Identify which cell holds the provided text, then report its (x, y) central coordinate. 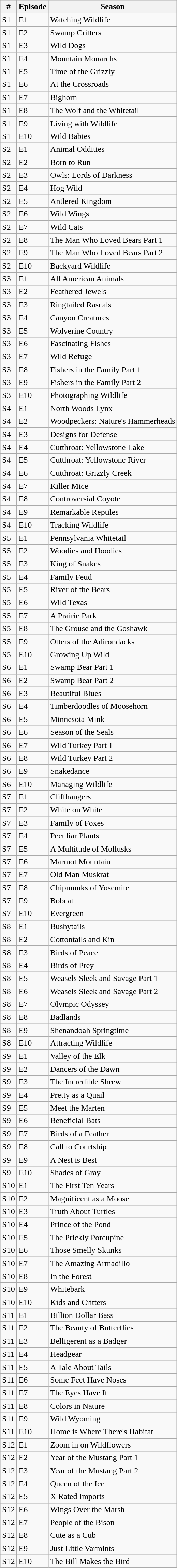
North Woods Lynx (113, 408)
Zoom in on Wildflowers (113, 1445)
Year of the Mustang Part 1 (113, 1458)
Those Smelly Skunks (113, 1250)
Badlands (113, 1017)
Home is Where There's Habitat (113, 1432)
Family Feud (113, 577)
Minnesota Mink (113, 719)
Beautiful Blues (113, 693)
X Rated Imports (113, 1497)
Pretty as a Quail (113, 1095)
Season (113, 7)
Backyard Wildlife (113, 266)
Valley of the Elk (113, 1056)
Year of the Mustang Part 2 (113, 1471)
All American Animals (113, 279)
Woodies and Hoodies (113, 551)
The Man Who Loved Bears Part 2 (113, 253)
Cottontails and Kin (113, 939)
Belligerent as a Badger (113, 1341)
King of Snakes (113, 564)
Family of Foxes (113, 823)
Woodpeckers: Nature's Hammerheads (113, 421)
Feathered Jewels (113, 292)
Cutthroat: Grizzly Creek (113, 473)
Episode (32, 7)
The Incredible Shrew (113, 1082)
Cliffhangers (113, 797)
Wild Wings (113, 214)
Controversial Coyote (113, 499)
Beneficial Bats (113, 1121)
Meet the Marten (113, 1108)
The First Ten Years (113, 1185)
Bighorn (113, 97)
Remarkable Reptiles (113, 512)
Living with Wildlife (113, 123)
Fascinating Fishes (113, 343)
Wild Wyoming (113, 1419)
Kids and Critters (113, 1302)
Shenandoah Springtime (113, 1030)
Wild Cats (113, 227)
Dancers of the Dawn (113, 1069)
Pennsylvania Whitetail (113, 538)
Weasels Sleek and Savage Part 2 (113, 991)
Birds of Prey (113, 965)
# (9, 7)
Headgear (113, 1354)
Cutthroat: Yellowstone Lake (113, 447)
Fishers in the Family Part 1 (113, 369)
Wings Over the Marsh (113, 1509)
Cute as a Cub (113, 1535)
Wolverine Country (113, 330)
Wild Texas (113, 603)
Hog Wild (113, 188)
Weasels Sleek and Savage Part 1 (113, 978)
Fishers in the Family Part 2 (113, 383)
Olympic Odyssey (113, 1004)
Swamp Bear Part 2 (113, 680)
Managing Wildlife (113, 784)
The Prickly Porcupine (113, 1238)
A Nest is Best (113, 1160)
Wild Babies (113, 136)
Attracting Wildlife (113, 1043)
Whitebark (113, 1289)
Otters of the Adirondacks (113, 642)
Just Little Varmints (113, 1548)
The Grouse and the Goshawk (113, 629)
Owls: Lords of Darkness (113, 175)
Truth About Turtles (113, 1212)
Billion Dollar Bass (113, 1315)
A Prairie Park (113, 616)
Wild Refuge (113, 356)
The Amazing Armadillo (113, 1263)
Timberdoodles of Moosehorn (113, 706)
Wild Turkey Part 2 (113, 758)
Swamp Bear Part 1 (113, 667)
Antlered Kingdom (113, 201)
Killer Mice (113, 486)
River of the Bears (113, 590)
Tracking Wildlife (113, 525)
Growing Up Wild (113, 654)
A Tale About Tails (113, 1367)
Birds of a Feather (113, 1134)
The Eyes Have It (113, 1393)
The Bill Makes the Bird (113, 1561)
Bushytails (113, 926)
Call to Courtship (113, 1147)
Chipmunks of Yosemite (113, 888)
White on White (113, 810)
Marmot Mountain (113, 862)
Ringtailed Rascals (113, 305)
Animal Oddities (113, 149)
Mountain Monarchs (113, 59)
Queen of the Ice (113, 1484)
The Man Who Loved Bears Part 1 (113, 240)
People of the Bison (113, 1522)
The Wolf and the Whitetail (113, 110)
In the Forest (113, 1276)
Wild Turkey Part 1 (113, 745)
Time of the Grizzly (113, 71)
A Multitude of Mollusks (113, 849)
Season of the Seals (113, 732)
Born to Run (113, 162)
The Beauty of Butterflies (113, 1328)
Designs for Defense (113, 434)
At the Crossroads (113, 84)
Wild Dogs (113, 46)
Prince of the Pond (113, 1225)
Evergreen (113, 914)
Some Feet Have Noses (113, 1380)
Old Man Muskrat (113, 875)
Watching Wildlife (113, 20)
Bobcat (113, 901)
Cutthroat: Yellowstone River (113, 460)
Birds of Peace (113, 952)
Snakedance (113, 771)
Swamp Critters (113, 33)
Photographing Wildlife (113, 395)
Colors in Nature (113, 1406)
Shades of Gray (113, 1173)
Peculiar Plants (113, 836)
Magnificent as a Moose (113, 1198)
Canyon Creatures (113, 318)
